Provide the [x, y] coordinate of the cell's center where the given text is located.  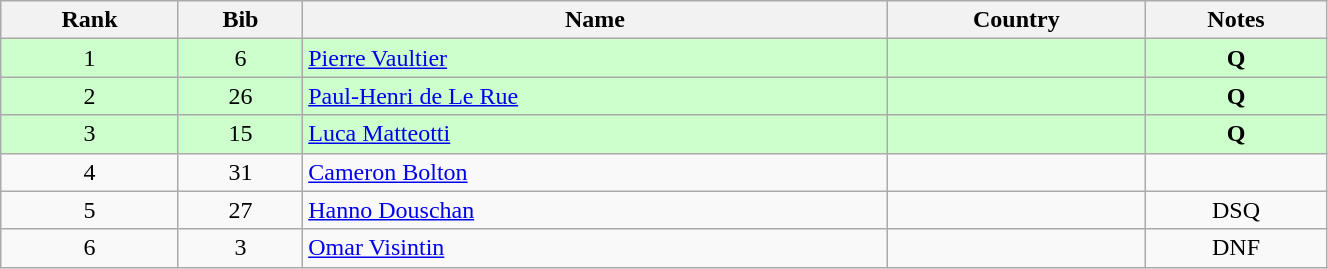
2 [90, 96]
31 [240, 172]
Country [1016, 20]
4 [90, 172]
15 [240, 134]
5 [90, 210]
27 [240, 210]
Notes [1236, 20]
26 [240, 96]
Hanno Douschan [595, 210]
DNF [1236, 248]
Omar Visintin [595, 248]
Paul-Henri de Le Rue [595, 96]
Bib [240, 20]
Luca Matteotti [595, 134]
Rank [90, 20]
Pierre Vaultier [595, 58]
Name [595, 20]
Cameron Bolton [595, 172]
1 [90, 58]
DSQ [1236, 210]
